Scan for the cell matching the given text and deliver its (x, y) coordinate at center. 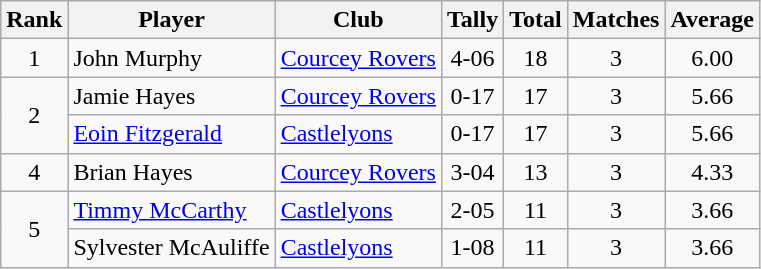
4.33 (712, 172)
Matches (616, 20)
6.00 (712, 58)
Total (536, 20)
Timmy McCarthy (172, 210)
13 (536, 172)
Sylvester McAuliffe (172, 248)
Tally (472, 20)
1-08 (472, 248)
18 (536, 58)
Player (172, 20)
5 (34, 229)
2-05 (472, 210)
2 (34, 115)
Eoin Fitzgerald (172, 134)
Brian Hayes (172, 172)
1 (34, 58)
Club (358, 20)
Jamie Hayes (172, 96)
Rank (34, 20)
3-04 (472, 172)
4 (34, 172)
Average (712, 20)
4-06 (472, 58)
John Murphy (172, 58)
